Find where the given text appears and provide that cell's center as (X, Y) coordinate. 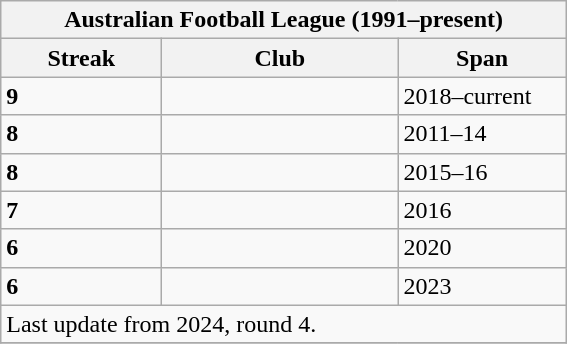
Span (482, 58)
2023 (482, 286)
7 (82, 210)
Streak (82, 58)
2016 (482, 210)
2015–16 (482, 172)
Last update from 2024, round 4. (284, 324)
9 (82, 96)
2018–current (482, 96)
2011–14 (482, 134)
2020 (482, 248)
Club (280, 58)
Australian Football League (1991–present) (284, 20)
